Locate the cell with the specified text and output its (X, Y) center coordinate. 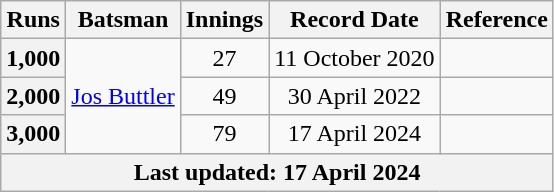
Last updated: 17 April 2024 (278, 172)
Record Date (354, 20)
49 (224, 96)
3,000 (34, 134)
30 April 2022 (354, 96)
1,000 (34, 58)
79 (224, 134)
27 (224, 58)
2,000 (34, 96)
Jos Buttler (123, 96)
Reference (496, 20)
17 April 2024 (354, 134)
Innings (224, 20)
Runs (34, 20)
Batsman (123, 20)
11 October 2020 (354, 58)
